Find where the given text appears and provide that cell's center as [x, y] coordinate. 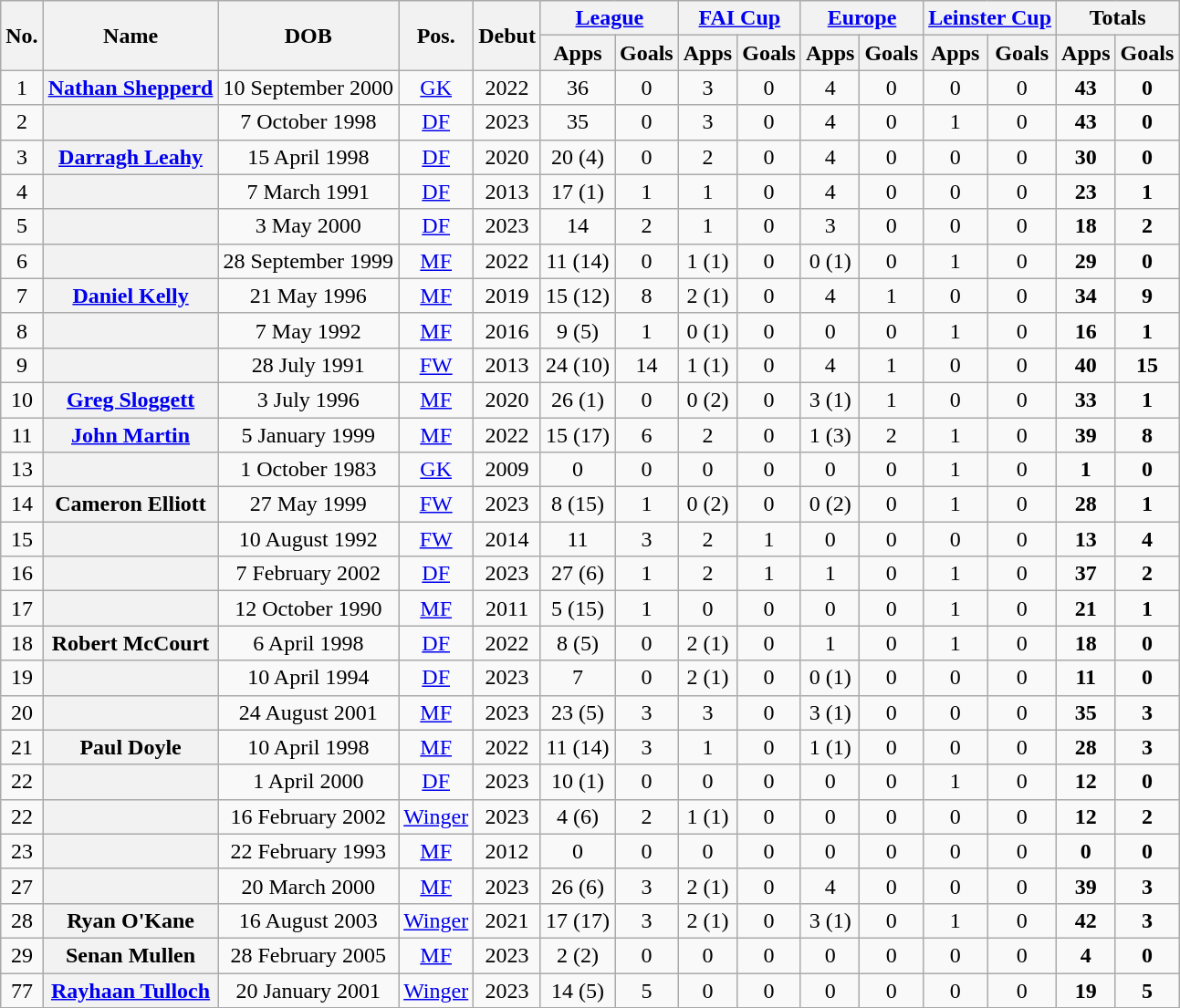
No. [22, 36]
Name [131, 36]
14 (5) [577, 990]
20 January 2001 [308, 990]
Ryan O'Kane [131, 920]
DOB [308, 36]
Greg Sloggett [131, 400]
Rayhaan Tulloch [131, 990]
12 October 1990 [308, 608]
42 [1086, 920]
7 March 1991 [308, 192]
6 April 1998 [308, 643]
10 April 1994 [308, 678]
23 (5) [577, 712]
34 [1086, 296]
Europe [862, 18]
Debut [507, 36]
8 (15) [577, 504]
37 [1086, 574]
7 February 2002 [308, 574]
15 (12) [577, 296]
9 (5) [577, 330]
2019 [507, 296]
20 [22, 712]
2 (2) [577, 955]
15 (17) [577, 435]
33 [1086, 400]
27 [22, 886]
20 March 2000 [308, 886]
Cameron Elliott [131, 504]
2011 [507, 608]
17 [22, 608]
1 October 1983 [308, 470]
1 (3) [830, 435]
Robert McCourt [131, 643]
5 (15) [577, 608]
John Martin [131, 435]
27 May 1999 [308, 504]
28 July 1991 [308, 365]
2021 [507, 920]
15 April 1998 [308, 157]
7 May 1992 [308, 330]
League [610, 18]
27 (6) [577, 574]
26 (6) [577, 886]
26 (1) [577, 400]
3 May 2000 [308, 226]
28 September 1999 [308, 261]
5 January 1999 [308, 435]
24 (10) [577, 365]
16 February 2002 [308, 816]
Totals [1118, 18]
21 May 1996 [308, 296]
2012 [507, 851]
30 [1086, 157]
17 (1) [577, 192]
2014 [507, 539]
Pos. [436, 36]
Paul Doyle [131, 747]
2016 [507, 330]
Leinster Cup [990, 18]
22 February 1993 [308, 851]
24 August 2001 [308, 712]
Daniel Kelly [131, 296]
10 [22, 400]
16 August 2003 [308, 920]
1 April 2000 [308, 782]
40 [1086, 365]
36 [577, 88]
3 July 1996 [308, 400]
10 September 2000 [308, 88]
4 (6) [577, 816]
10 (1) [577, 782]
Senan Mullen [131, 955]
Nathan Shepperd [131, 88]
28 February 2005 [308, 955]
8 (5) [577, 643]
7 October 1998 [308, 122]
10 April 1998 [308, 747]
FAI Cup [739, 18]
17 (17) [577, 920]
77 [22, 990]
2009 [507, 470]
10 August 1992 [308, 539]
20 (4) [577, 157]
Darragh Leahy [131, 157]
